Search for the cell housing the specified text and yield its (x, y) center coordinate. 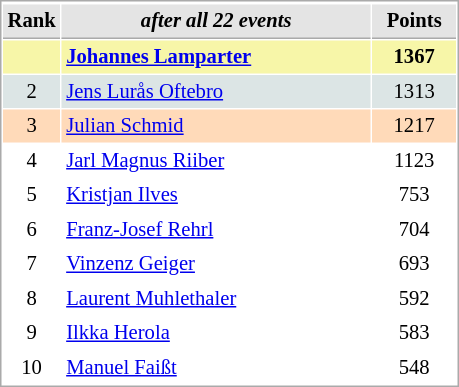
7 (32, 264)
2 (32, 92)
Manuel Faißt (216, 368)
1123 (414, 160)
10 (32, 368)
9 (32, 332)
5 (32, 194)
704 (414, 230)
3 (32, 126)
Ilkka Herola (216, 332)
Johannes Lamparter (216, 56)
8 (32, 298)
Franz-Josef Rehrl (216, 230)
Jarl Magnus Riiber (216, 160)
592 (414, 298)
4 (32, 160)
6 (32, 230)
after all 22 events (216, 21)
693 (414, 264)
Julian Schmid (216, 126)
1367 (414, 56)
1313 (414, 92)
753 (414, 194)
Jens Lurås Oftebro (216, 92)
583 (414, 332)
1217 (414, 126)
Points (414, 21)
Kristjan Ilves (216, 194)
548 (414, 368)
Vinzenz Geiger (216, 264)
Laurent Muhlethaler (216, 298)
Rank (32, 21)
